From the cell containing the given text, extract its center point as [X, Y] coordinate. 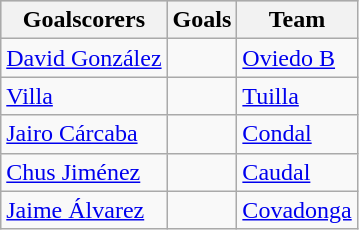
Villa [84, 96]
David González [84, 58]
Chus Jiménez [84, 172]
Condal [297, 134]
Jaime Álvarez [84, 210]
Oviedo B [297, 58]
Goals [202, 20]
Jairo Cárcaba [84, 134]
Caudal [297, 172]
Team [297, 20]
Covadonga [297, 210]
Tuilla [297, 96]
Goalscorers [84, 20]
